Locate the cell with the specified text and output its (X, Y) center coordinate. 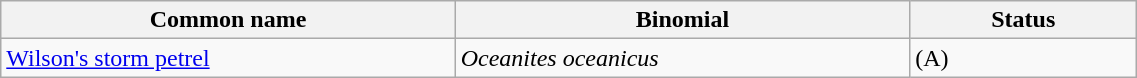
Common name (228, 20)
Wilson's storm petrel (228, 58)
(A) (1024, 58)
Oceanites oceanicus (682, 58)
Status (1024, 20)
Binomial (682, 20)
